From the cell containing the given text, extract its center point as (x, y) coordinate. 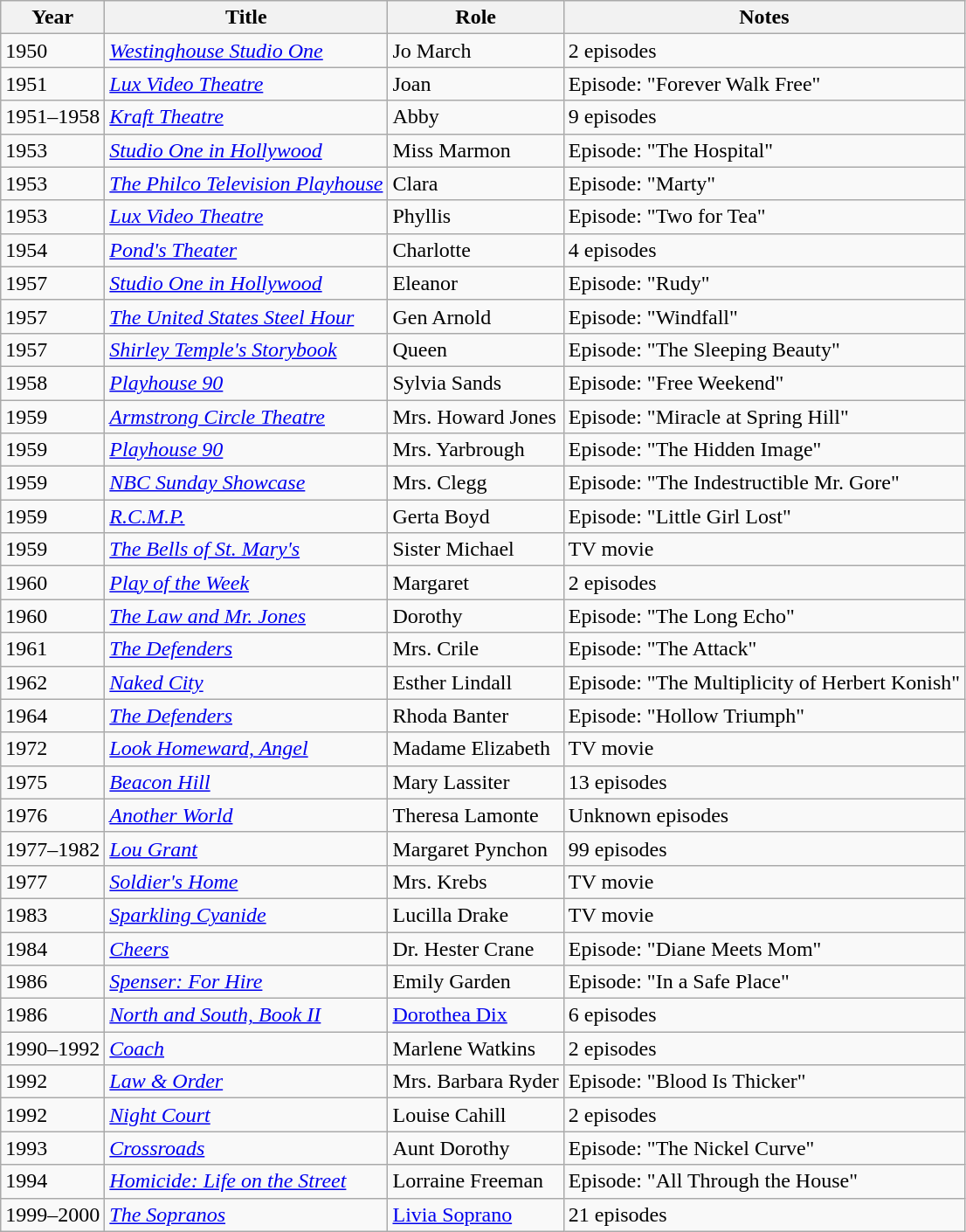
Mrs. Crile (475, 649)
Queen (475, 350)
The Law and Mr. Jones (246, 616)
Episode: "The Hospital" (763, 150)
Sister Michael (475, 550)
Episode: "The Hidden Image" (763, 450)
Madame Elizabeth (475, 749)
Westinghouse Studio One (246, 51)
Title (246, 17)
Episode: "Marty" (763, 183)
The Bells of St. Mary's (246, 550)
Crossroads (246, 1148)
Rhoda Banter (475, 716)
Naked City (246, 682)
Cheers (246, 948)
Margaret Pynchon (475, 848)
1962 (52, 682)
The Philco Television Playhouse (246, 183)
9 episodes (763, 117)
Episode: "Forever Walk Free" (763, 84)
1990–1992 (52, 1049)
Episode: "The Indestructible Mr. Gore" (763, 483)
Mrs. Krebs (475, 882)
1994 (52, 1181)
Homicide: Life on the Street (246, 1181)
Spenser: For Hire (246, 982)
1961 (52, 649)
Role (475, 17)
Episode: "Two for Tea" (763, 217)
North and South, Book II (246, 1015)
Dorothea Dix (475, 1015)
Episode: "Little Girl Lost" (763, 516)
Episode: "The Attack" (763, 649)
1951–1958 (52, 117)
Abby (475, 117)
Livia Soprano (475, 1215)
Mrs. Barbara Ryder (475, 1082)
Dorothy (475, 616)
The United States Steel Hour (246, 316)
Unknown episodes (763, 815)
Episode: "Diane Meets Mom" (763, 948)
Sylvia Sands (475, 383)
1964 (52, 716)
Louise Cahill (475, 1115)
1976 (52, 815)
1999–2000 (52, 1215)
Law & Order (246, 1082)
Aunt Dorothy (475, 1148)
Sparkling Cyanide (246, 915)
Episode: "The Multiplicity of Herbert Konish" (763, 682)
Episode: "The Sleeping Beauty" (763, 350)
1977 (52, 882)
The Sopranos (246, 1215)
Play of the Week (246, 583)
1954 (52, 250)
Episode: "Rudy" (763, 283)
Phyllis (475, 217)
Esther Lindall (475, 682)
Episode: "Blood Is Thicker" (763, 1082)
Emily Garden (475, 982)
Year (52, 17)
Pond's Theater (246, 250)
Gerta Boyd (475, 516)
Dr. Hester Crane (475, 948)
Joan (475, 84)
1958 (52, 383)
Mrs. Howard Jones (475, 417)
Episode: "Miracle at Spring Hill" (763, 417)
Episode: "All Through the House" (763, 1181)
Episode: "Hollow Triumph" (763, 716)
Episode: "Free Weekend" (763, 383)
Charlotte (475, 250)
Lorraine Freeman (475, 1181)
1977–1982 (52, 848)
Episode: "Windfall" (763, 316)
Soldier's Home (246, 882)
R.C.M.P. (246, 516)
Margaret (475, 583)
1993 (52, 1148)
Coach (246, 1049)
NBC Sunday Showcase (246, 483)
1984 (52, 948)
Notes (763, 17)
Eleanor (475, 283)
Mrs. Yarbrough (475, 450)
1975 (52, 782)
Kraft Theatre (246, 117)
Clara (475, 183)
13 episodes (763, 782)
Shirley Temple's Storybook (246, 350)
Episode: "In a Safe Place" (763, 982)
1951 (52, 84)
Episode: "The Nickel Curve" (763, 1148)
Miss Marmon (475, 150)
Jo March (475, 51)
99 episodes (763, 848)
Armstrong Circle Theatre (246, 417)
Mrs. Clegg (475, 483)
6 episodes (763, 1015)
1950 (52, 51)
Lou Grant (246, 848)
Look Homeward, Angel (246, 749)
1972 (52, 749)
21 episodes (763, 1215)
1983 (52, 915)
Night Court (246, 1115)
Lucilla Drake (475, 915)
Theresa Lamonte (475, 815)
Beacon Hill (246, 782)
4 episodes (763, 250)
Marlene Watkins (475, 1049)
Episode: "The Long Echo" (763, 616)
Mary Lassiter (475, 782)
Gen Arnold (475, 316)
Another World (246, 815)
